Locate the cell with the specified text and output its (X, Y) center coordinate. 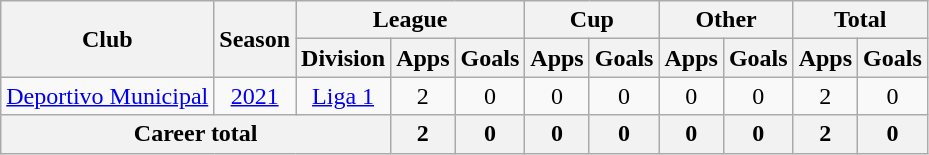
2021 (255, 96)
Liga 1 (344, 96)
Deportivo Municipal (108, 96)
Cup (592, 20)
Other (726, 20)
Division (344, 58)
Career total (196, 134)
Total (860, 20)
League (410, 20)
Club (108, 39)
Season (255, 39)
